For the text-containing cell, return its midpoint in [X, Y] coordinate format. 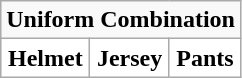
Helmet [46, 58]
Jersey [130, 58]
Pants [204, 58]
Uniform Combination [121, 20]
